Detect which cell encompasses the target text, then output its [x, y] center coordinate. 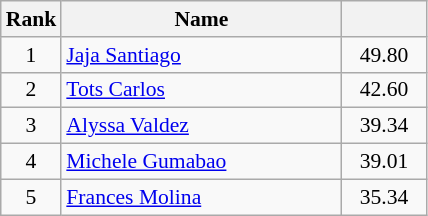
Rank [32, 19]
1 [32, 55]
Name [201, 19]
Alyssa Valdez [201, 126]
Jaja Santiago [201, 55]
39.34 [384, 126]
2 [32, 90]
5 [32, 197]
Michele Gumabao [201, 162]
4 [32, 162]
49.80 [384, 55]
3 [32, 126]
42.60 [384, 90]
35.34 [384, 197]
Tots Carlos [201, 90]
39.01 [384, 162]
Frances Molina [201, 197]
